Return the [X, Y] coordinate for the center point of the cell that contains the specified text.  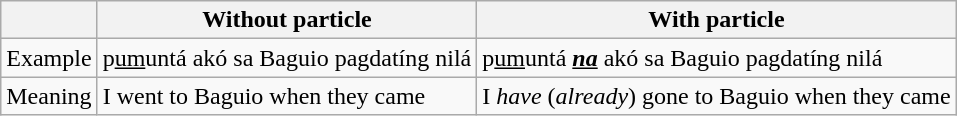
With particle [716, 20]
pumuntá akó sa Baguio pagdatíng nilá [287, 58]
pumuntá na akó sa Baguio pagdatíng nilá [716, 58]
Meaning [49, 96]
Without particle [287, 20]
Example [49, 58]
I have (already) gone to Baguio when they came [716, 96]
I went to Baguio when they came [287, 96]
